Pinpoint the cell where the given text exists, returning its [x, y] midpoint coordinate. 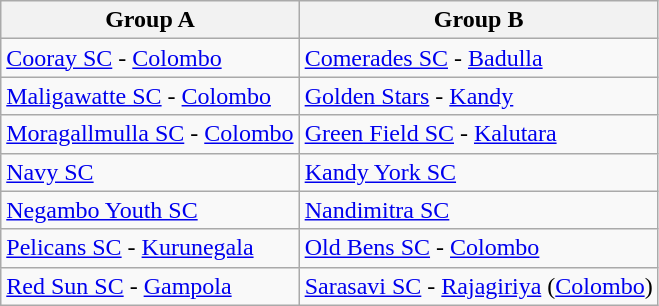
Maligawatte SC - Colombo [150, 96]
Nandimitra SC [478, 210]
Moragallmulla SC - Colombo [150, 134]
Red Sun SC - Gampola [150, 286]
Navy SC [150, 172]
Pelicans SC - Kurunegala [150, 248]
Kandy York SC [478, 172]
Green Field SC - Kalutara [478, 134]
Golden Stars - Kandy [478, 96]
Negambo Youth SC [150, 210]
Cooray SC - Colombo [150, 58]
Group B [478, 20]
Old Bens SC - Colombo [478, 248]
Comerades SC - Badulla [478, 58]
Group A [150, 20]
Sarasavi SC - Rajagiriya (Colombo) [478, 286]
